Determine the [X, Y] coordinate at the center of the cell enclosing the given text.  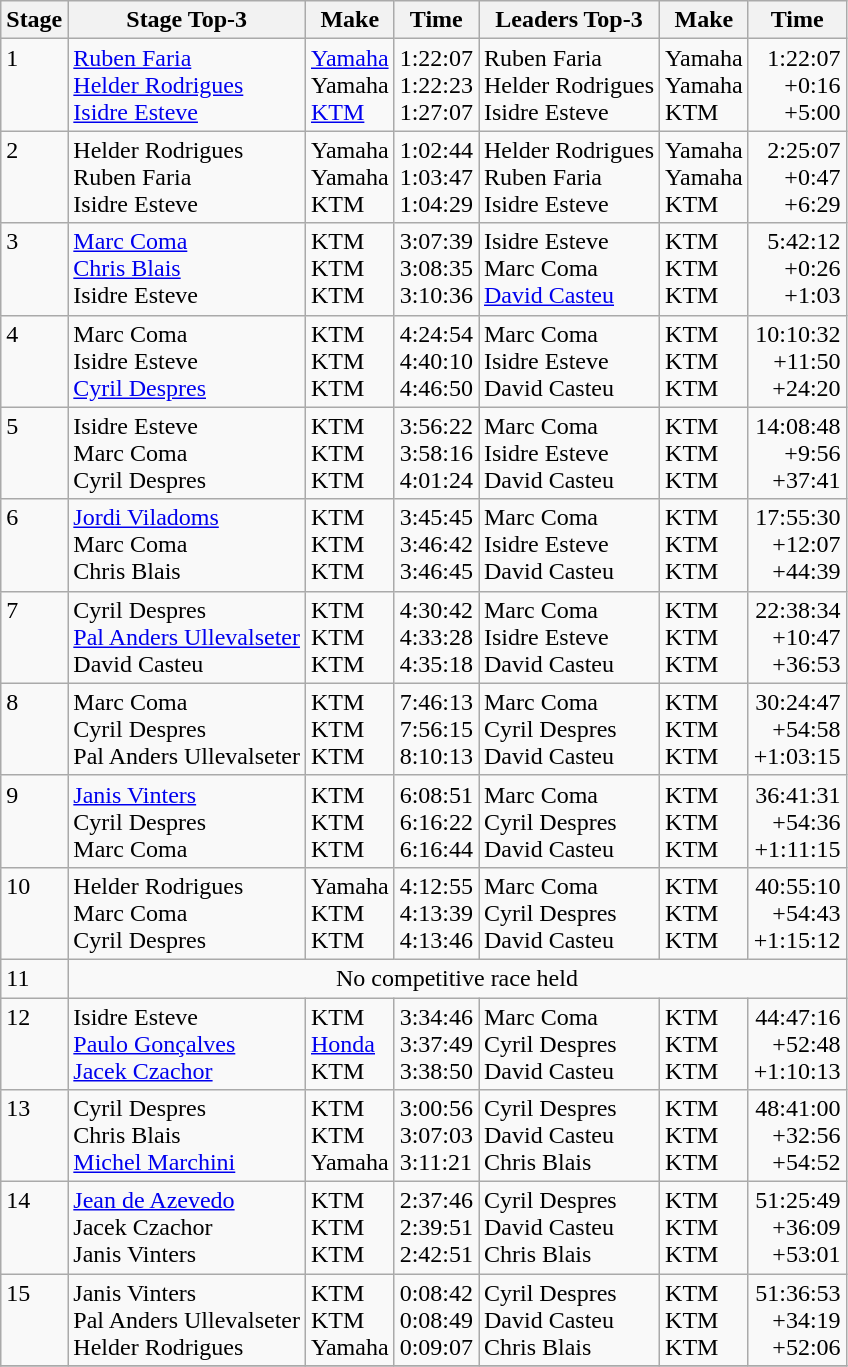
Marc Coma Isidre Esteve Cyril Despres [187, 361]
2:25:07 +0:47 +6:29 [797, 177]
Janis Vinters Cyril Despres Marc Coma [187, 821]
17:55:30+12:07+44:39 [797, 545]
48:41:00+32:56+54:52 [797, 1136]
Cyril Despres Pal Anders Ullevalseter David Casteu [187, 637]
Stage [34, 20]
11 [34, 978]
Isidre Esteve Paulo Gonçalves Jacek Czachor [187, 1044]
Janis Vinters Pal Anders Ullevalseter Helder Rodrigues [187, 1320]
Marc Coma Chris Blais Isidre Esteve [187, 269]
Helder Rodrigues Marc Coma Cyril Despres [187, 913]
3:00:563:07:033:11:21 [436, 1136]
No competitive race held [457, 978]
51:25:49+36:09+53:01 [797, 1228]
3 [34, 269]
14 [34, 1228]
14:08:48+9:56+37:41 [797, 453]
KTMHondaKTM [350, 1044]
3:07:393:08:353:10:36 [436, 269]
4:24:544:40:104:46:50 [436, 361]
5:42:12 +0:26 +1:03 [797, 269]
9 [34, 821]
Cyril Despres Chris Blais Michel Marchini [187, 1136]
Jordi Viladoms Marc Coma Chris Blais [187, 545]
7 [34, 637]
2 [34, 177]
4:30:424:33:284:35:18 [436, 637]
12 [34, 1044]
13 [34, 1136]
Isidre Esteve Marc Coma Cyril Despres [187, 453]
1 [34, 85]
3:34:463:37:493:38:50 [436, 1044]
2:37:462:39:512:42:51 [436, 1228]
Stage Top-3 [187, 20]
Isidre Esteve Marc Coma David Casteu [568, 269]
0:08:420:08:490:09:07 [436, 1320]
51:36:53+34:19+52:06 [797, 1320]
1:02:441:03:471:04:29 [436, 177]
7:46:137:56:158:10:13 [436, 729]
4:12:554:13:394:13:46 [436, 913]
4 [34, 361]
5 [34, 453]
8 [34, 729]
22:38:34+10:47+36:53 [797, 637]
15 [34, 1320]
1:22:071:22:231:27:07 [436, 85]
Jean de Azevedo Jacek Czachor Janis Vinters [187, 1228]
3:45:453:46:423:46:45 [436, 545]
30:24:47+54:58+1:03:15 [797, 729]
3:56:223:58:164:01:24 [436, 453]
44:47:16+52:48+1:10:13 [797, 1044]
Leaders Top-3 [568, 20]
Marc Coma Cyril Despres Pal Anders Ullevalseter [187, 729]
YamahaKTMKTM [350, 913]
10:10:32+11:50+24:20 [797, 361]
1:22:07 +0:16 +5:00 [797, 85]
10 [34, 913]
36:41:31+54:36+1:11:15 [797, 821]
40:55:10+54:43+1:15:12 [797, 913]
6 [34, 545]
6:08:516:16:226:16:44 [436, 821]
